Locate the cell with the specified text and output its [X, Y] center coordinate. 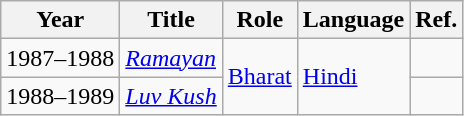
Ramayan [171, 58]
Hindi [353, 77]
1987–1988 [60, 58]
Luv Kush [171, 96]
Bharat [260, 77]
Ref. [436, 20]
Role [260, 20]
Year [60, 20]
Title [171, 20]
Language [353, 20]
1988–1989 [60, 96]
